Search for the cell housing the specified text and yield its [x, y] center coordinate. 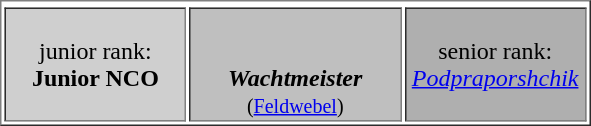
senior rank:Podpraporshchik [495, 65]
junior rank:Junior NCO [95, 65]
Wachtmeister(Feldwebel) [295, 65]
